Determine the (x, y) coordinate at the center of the cell enclosing the given text.  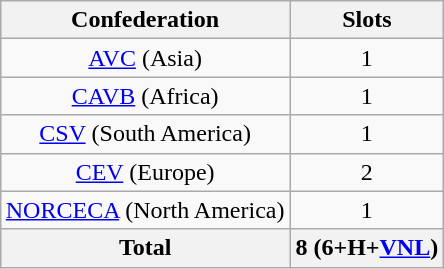
Total (145, 248)
2 (367, 172)
AVC (Asia) (145, 58)
Slots (367, 20)
CEV (Europe) (145, 172)
NORCECA (North America) (145, 210)
8 (6+H+VNL) (367, 248)
Confederation (145, 20)
CSV (South America) (145, 134)
CAVB (Africa) (145, 96)
